Locate the cell with the specified text and output its (x, y) center coordinate. 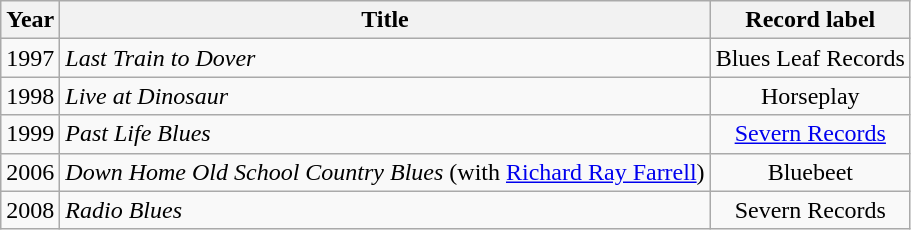
Last Train to Dover (385, 58)
1999 (30, 134)
Title (385, 20)
Bluebeet (810, 172)
Horseplay (810, 96)
1997 (30, 58)
Past Life Blues (385, 134)
Blues Leaf Records (810, 58)
Down Home Old School Country Blues (with Richard Ray Farrell) (385, 172)
Live at Dinosaur (385, 96)
2006 (30, 172)
Year (30, 20)
Radio Blues (385, 210)
2008 (30, 210)
1998 (30, 96)
Record label (810, 20)
